Capture the cell that displays the provided text and extract its (X, Y) central coordinate. 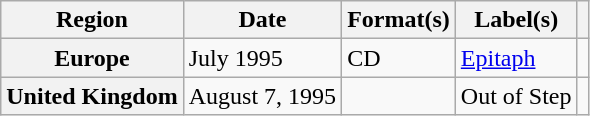
Date (262, 20)
Epitaph (516, 58)
Region (92, 20)
United Kingdom (92, 96)
CD (399, 58)
Format(s) (399, 20)
August 7, 1995 (262, 96)
Europe (92, 58)
Label(s) (516, 20)
Out of Step (516, 96)
July 1995 (262, 58)
